Detect which cell encompasses the target text, then output its [x, y] center coordinate. 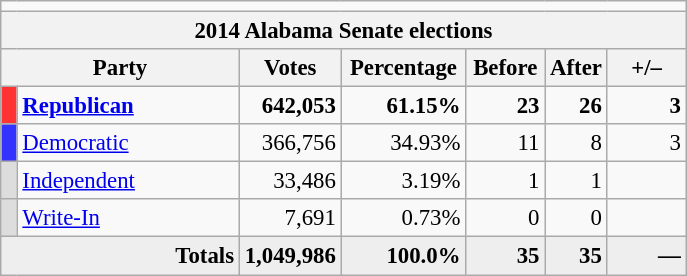
3.19% [404, 181]
Independent [128, 181]
Write-In [128, 219]
366,756 [290, 143]
1,049,986 [290, 256]
23 [506, 106]
100.0% [404, 256]
61.15% [404, 106]
+/– [646, 68]
642,053 [290, 106]
7,691 [290, 219]
— [646, 256]
Totals [120, 256]
33,486 [290, 181]
Votes [290, 68]
Before [506, 68]
2014 Alabama Senate elections [344, 31]
26 [576, 106]
8 [576, 143]
Percentage [404, 68]
After [576, 68]
Party [120, 68]
34.93% [404, 143]
11 [506, 143]
Democratic [128, 143]
0.73% [404, 219]
Republican [128, 106]
